Extract the [x, y] coordinate from the center of the cell holding the provided text.  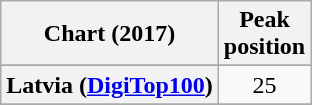
25 [264, 85]
Peak position [264, 34]
Latvia (DigiTop100) [110, 85]
Chart (2017) [110, 34]
